Extract the (X, Y) coordinate from the center of the cell holding the provided text.  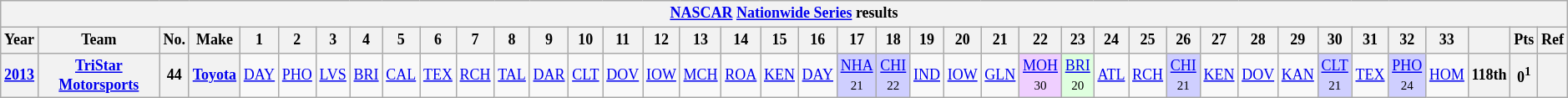
No. (174, 40)
22 (1040, 40)
33 (1448, 40)
8 (512, 40)
CHI22 (893, 75)
44 (174, 75)
CLT21 (1334, 75)
9 (549, 40)
7 (475, 40)
Toyota (214, 75)
PHO24 (1408, 75)
4 (366, 40)
CHI21 (1183, 75)
HOM (1448, 75)
DAR (549, 75)
5 (401, 40)
01 (1525, 75)
21 (1000, 40)
29 (1297, 40)
31 (1370, 40)
IND (927, 75)
3 (332, 40)
KAN (1297, 75)
11 (623, 40)
1 (259, 40)
27 (1219, 40)
BRI (366, 75)
NHA21 (857, 75)
2 (297, 40)
Pts (1525, 40)
17 (857, 40)
CAL (401, 75)
GLN (1000, 75)
15 (780, 40)
BRI20 (1077, 75)
TriStar Motorsports (99, 75)
Ref (1553, 40)
6 (438, 40)
19 (927, 40)
23 (1077, 40)
TAL (512, 75)
20 (962, 40)
24 (1111, 40)
14 (741, 40)
LVS (332, 75)
CLT (586, 75)
NASCAR Nationwide Series results (784, 13)
28 (1258, 40)
Year (20, 40)
32 (1408, 40)
30 (1334, 40)
ATL (1111, 75)
2013 (20, 75)
PHO (297, 75)
18 (893, 40)
26 (1183, 40)
Make (214, 40)
13 (701, 40)
ROA (741, 75)
16 (817, 40)
118th (1490, 75)
12 (661, 40)
MCH (701, 75)
MOH30 (1040, 75)
25 (1148, 40)
10 (586, 40)
Team (99, 40)
